Output the [x, y] coordinate of the center of the cell containing the given text.  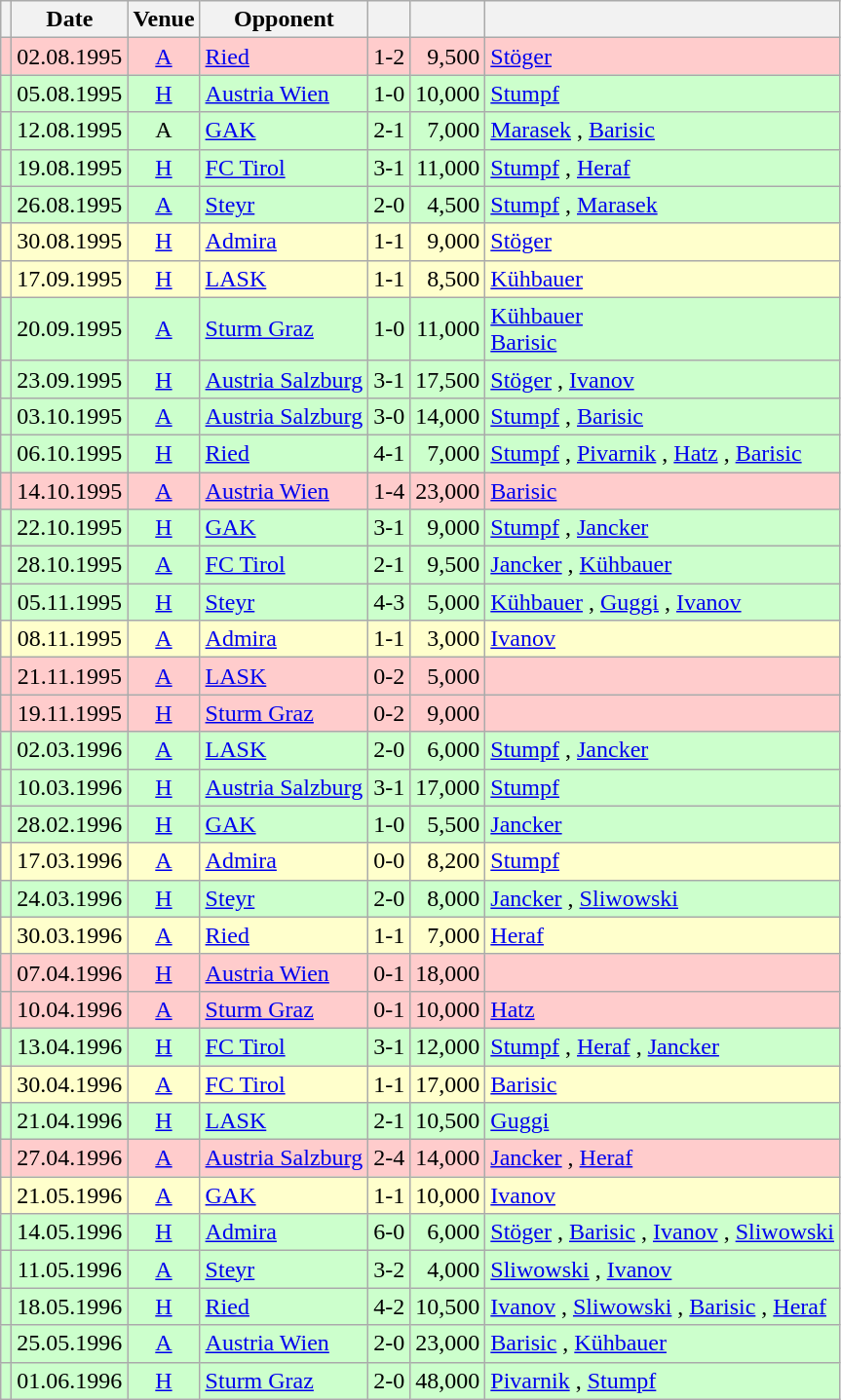
08.11.1995 [70, 639]
28.10.1995 [70, 565]
01.06.1996 [70, 1381]
8,200 [448, 861]
12.08.1995 [70, 131]
0-0 [390, 861]
21.11.1995 [70, 676]
17,500 [448, 379]
18,000 [448, 972]
Jancker , Heraf [663, 1158]
48,000 [448, 1381]
26.08.1995 [70, 205]
05.11.1995 [70, 602]
14.10.1995 [70, 490]
05.08.1995 [70, 94]
19.08.1995 [70, 168]
27.04.1996 [70, 1158]
Kühbauer [663, 279]
6-0 [390, 1232]
12,000 [448, 1046]
3,000 [448, 639]
Hatz [663, 1009]
Jancker [663, 824]
Heraf [663, 935]
06.10.1995 [70, 453]
4,000 [448, 1269]
28.02.1996 [70, 824]
Stumpf , Barisic [663, 416]
4-2 [390, 1306]
20.09.1995 [70, 329]
07.04.1996 [70, 972]
Pivarnik , Stumpf [663, 1381]
21.04.1996 [70, 1121]
5,500 [448, 824]
24.03.1996 [70, 898]
23.09.1995 [70, 379]
30.03.1996 [70, 935]
Barisic , Kühbauer [663, 1343]
Stumpf , Heraf [663, 168]
11.05.1996 [70, 1269]
Venue [164, 19]
10.03.1996 [70, 787]
30.08.1995 [70, 242]
4,500 [448, 205]
3-0 [390, 416]
3-2 [390, 1269]
22.10.1995 [70, 528]
Jancker , Sliwowski [663, 898]
17.03.1996 [70, 861]
Date [70, 19]
Kühbauer Barisic [663, 329]
21.05.1996 [70, 1195]
1-2 [390, 57]
Stöger , Barisic , Ivanov , Sliwowski [663, 1232]
03.10.1995 [70, 416]
Stumpf , Pivarnik , Hatz , Barisic [663, 453]
13.04.1996 [70, 1046]
Guggi [663, 1121]
Kühbauer , Guggi , Ivanov [663, 602]
8,000 [448, 898]
Ivanov , Sliwowski , Barisic , Heraf [663, 1306]
10.04.1996 [70, 1009]
Stumpf , Heraf , Jancker [663, 1046]
1-4 [390, 490]
14.05.1996 [70, 1232]
4-3 [390, 602]
30.04.1996 [70, 1084]
4-1 [390, 453]
Stumpf , Marasek [663, 205]
Sliwowski , Ivanov [663, 1269]
17.09.1995 [70, 279]
Stöger , Ivanov [663, 379]
19.11.1995 [70, 713]
02.08.1995 [70, 57]
2-4 [390, 1158]
Opponent [285, 19]
18.05.1996 [70, 1306]
Jancker , Kühbauer [663, 565]
02.03.1996 [70, 750]
Marasek , Barisic [663, 131]
25.05.1996 [70, 1343]
8,500 [448, 279]
